Search for the cell housing the specified text and yield its (X, Y) center coordinate. 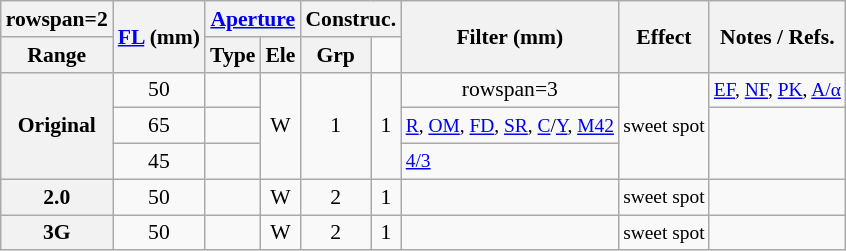
Range (57, 55)
FL (mm) (159, 36)
45 (159, 162)
rowspan=2 (57, 19)
Aperture (252, 19)
Construc. (350, 19)
4/3 (510, 162)
2.0 (57, 197)
Effect (664, 36)
rowspan=3 (510, 90)
Grp (335, 55)
R, OM, FD, SR, C/Y, M42 (510, 126)
Notes / Refs. (777, 36)
65 (159, 126)
3G (57, 233)
EF, NF, PK, A/α (777, 90)
Ele (280, 55)
Original (57, 126)
Filter (mm) (510, 36)
Type (232, 55)
